From the cell containing the given text, extract its center point as (x, y) coordinate. 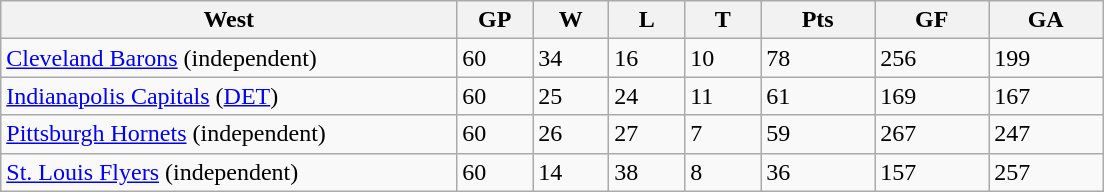
257 (1046, 172)
26 (571, 134)
Cleveland Barons (independent) (229, 58)
27 (647, 134)
34 (571, 58)
25 (571, 96)
38 (647, 172)
GF (932, 20)
Indianapolis Capitals (DET) (229, 96)
L (647, 20)
10 (723, 58)
Pts (818, 20)
West (229, 20)
256 (932, 58)
199 (1046, 58)
61 (818, 96)
GP (495, 20)
78 (818, 58)
167 (1046, 96)
267 (932, 134)
247 (1046, 134)
11 (723, 96)
St. Louis Flyers (independent) (229, 172)
157 (932, 172)
36 (818, 172)
7 (723, 134)
GA (1046, 20)
T (723, 20)
169 (932, 96)
W (571, 20)
59 (818, 134)
Pittsburgh Hornets (independent) (229, 134)
8 (723, 172)
24 (647, 96)
16 (647, 58)
14 (571, 172)
